Capture the cell that displays the provided text and extract its [X, Y] central coordinate. 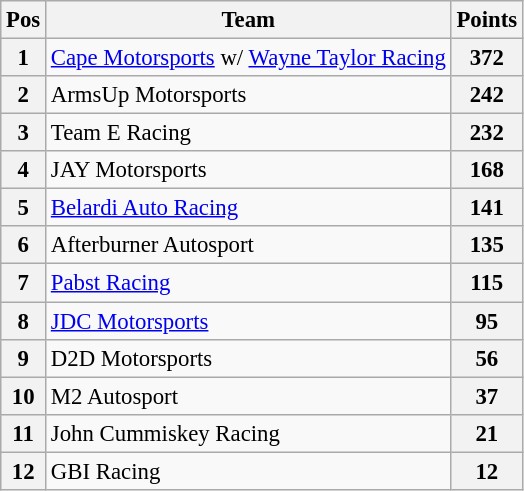
2 [24, 95]
Pabst Racing [249, 283]
D2D Motorsports [249, 358]
242 [486, 95]
JDC Motorsports [249, 321]
115 [486, 283]
168 [486, 170]
1 [24, 58]
ArmsUp Motorsports [249, 95]
Afterburner Autosport [249, 245]
37 [486, 396]
7 [24, 283]
Team E Racing [249, 133]
Belardi Auto Racing [249, 208]
Team [249, 20]
Points [486, 20]
Cape Motorsports w/ Wayne Taylor Racing [249, 58]
John Cummiskey Racing [249, 433]
4 [24, 170]
11 [24, 433]
GBI Racing [249, 471]
3 [24, 133]
JAY Motorsports [249, 170]
10 [24, 396]
135 [486, 245]
6 [24, 245]
95 [486, 321]
M2 Autosport [249, 396]
232 [486, 133]
9 [24, 358]
21 [486, 433]
8 [24, 321]
5 [24, 208]
372 [486, 58]
141 [486, 208]
56 [486, 358]
Pos [24, 20]
